From the cell containing the given text, extract its center point as [X, Y] coordinate. 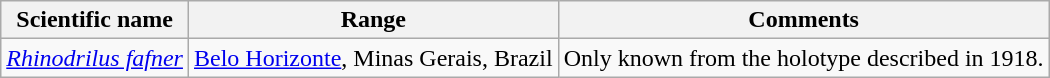
Range [373, 20]
Scientific name [95, 20]
Belo Horizonte, Minas Gerais, Brazil [373, 58]
Only known from the holotype described in 1918. [804, 58]
Comments [804, 20]
Rhinodrilus fafner [95, 58]
